Determine the [x, y] coordinate at the center of the cell enclosing the given text.  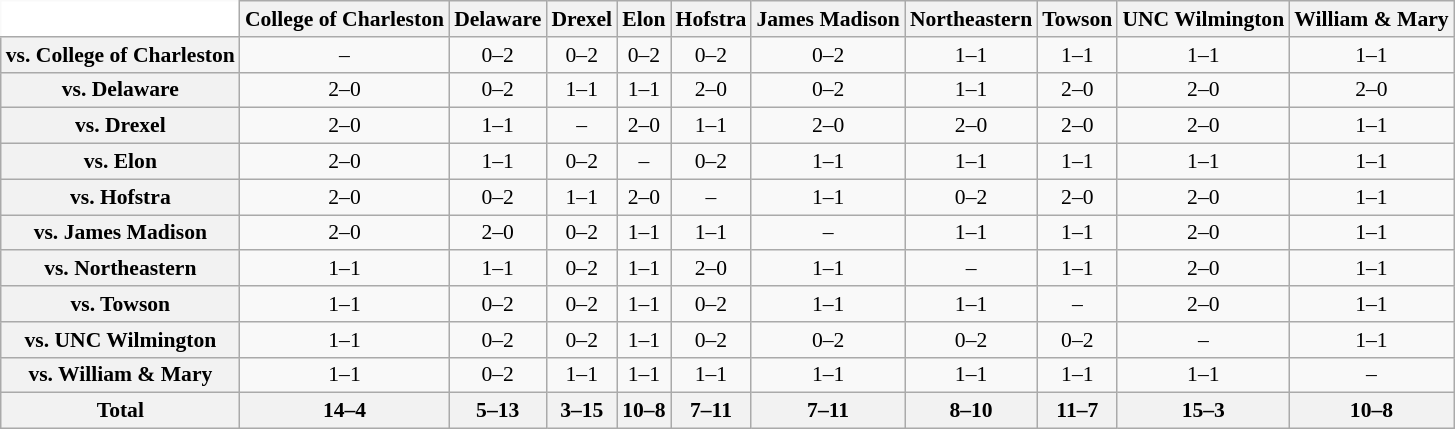
11–7 [1077, 411]
vs. Towson [120, 304]
15–3 [1203, 411]
James Madison [828, 19]
vs. UNC Wilmington [120, 340]
vs. Drexel [120, 126]
UNC Wilmington [1203, 19]
5–13 [498, 411]
Total [120, 411]
vs. Hofstra [120, 197]
William & Mary [1371, 19]
Delaware [498, 19]
Northeastern [971, 19]
College of Charleston [344, 19]
vs. Elon [120, 162]
3–15 [582, 411]
vs. William & Mary [120, 375]
vs. James Madison [120, 233]
8–10 [971, 411]
vs. Northeastern [120, 269]
Elon [644, 19]
Towson [1077, 19]
14–4 [344, 411]
Hofstra [712, 19]
vs. College of Charleston [120, 55]
vs. Delaware [120, 90]
Drexel [582, 19]
